Scan for the cell matching the given text and deliver its (X, Y) coordinate at center. 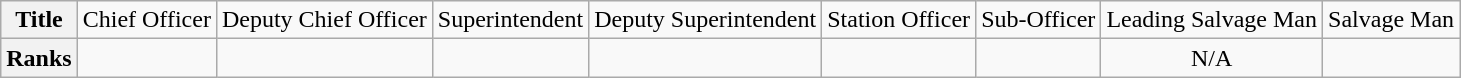
Deputy Superintendent (706, 20)
Chief Officer (146, 20)
Ranks (39, 58)
Sub-Officer (1038, 20)
Deputy Chief Officer (324, 20)
Station Officer (899, 20)
Title (39, 20)
Superintendent (510, 20)
N/A (1212, 58)
Salvage Man (1392, 20)
Leading Salvage Man (1212, 20)
